From the cell containing the given text, extract its center point as [X, Y] coordinate. 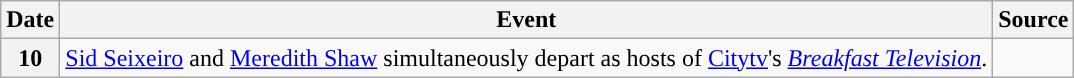
Sid Seixeiro and Meredith Shaw simultaneously depart as hosts of Citytv's Breakfast Television. [526, 58]
10 [30, 58]
Event [526, 20]
Date [30, 20]
Source [1034, 20]
